Identify which cell holds the provided text, then report its (x, y) central coordinate. 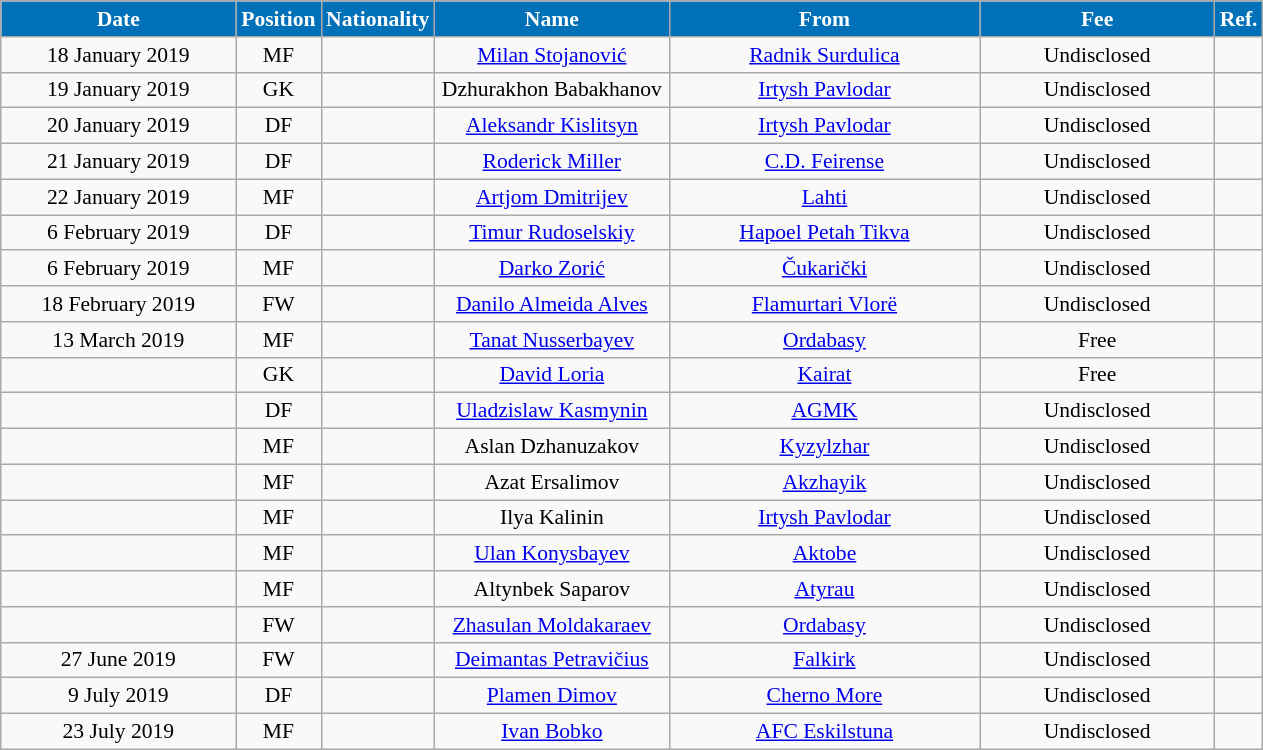
Roderick Miller (552, 162)
David Loria (552, 375)
18 January 2019 (118, 55)
Ulan Konysbayev (552, 554)
Azat Ersalimov (552, 482)
19 January 2019 (118, 90)
Altynbek Saparov (552, 589)
Deimantas Petravičius (552, 660)
Dzhurakhon Babakhanov (552, 90)
Aleksandr Kislitsyn (552, 126)
AGMK (824, 411)
Akzhayik (824, 482)
Zhasulan Moldakaraev (552, 625)
Lahti (824, 197)
Kyzylzhar (824, 447)
22 January 2019 (118, 197)
Danilo Almeida Alves (552, 304)
23 July 2019 (118, 732)
C.D. Feirense (824, 162)
Name (552, 19)
Hapoel Petah Tikva (824, 233)
Radnik Surdulica (824, 55)
Ilya Kalinin (552, 518)
27 June 2019 (118, 660)
Ref. (1239, 19)
Date (118, 19)
Plamen Dimov (552, 696)
Atyrau (824, 589)
20 January 2019 (118, 126)
Aktobe (824, 554)
AFC Eskilstuna (824, 732)
Aslan Dzhanuzakov (552, 447)
Artjom Dmitrijev (552, 197)
Flamurtari Vlorë (824, 304)
Falkirk (824, 660)
Milan Stojanović (552, 55)
Cherno More (824, 696)
Kairat (824, 375)
9 July 2019 (118, 696)
18 February 2019 (118, 304)
Timur Rudoselskiy (552, 233)
Tanat Nusserbayev (552, 340)
Nationality (378, 19)
Čukarički (824, 269)
From (824, 19)
Position (278, 19)
Darko Zorić (552, 269)
21 January 2019 (118, 162)
Ivan Bobko (552, 732)
Uladzislaw Kasmynin (552, 411)
13 March 2019 (118, 340)
Fee (1098, 19)
